Capture the cell that displays the provided text and extract its [X, Y] central coordinate. 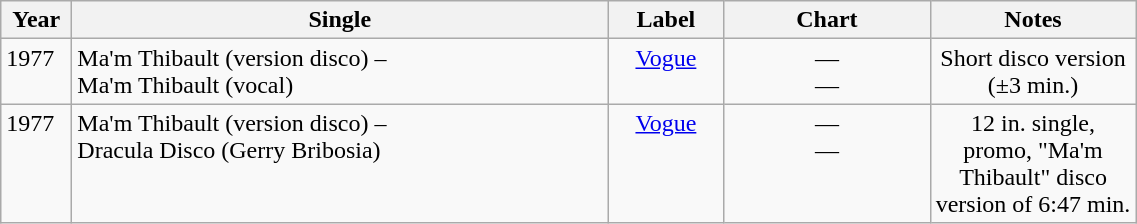
Year [36, 20]
12 in. single, promo, "Ma'm Thibault" disco version of 6:47 min. [1033, 164]
Ma'm Thibault (version disco) –Ma'm Thibault (vocal) [340, 72]
Chart [827, 20]
Single [340, 20]
Short disco version (±3 min.) [1033, 72]
Ma'm Thibault (version disco) –Dracula Disco (Gerry Bribosia) [340, 164]
Label [666, 20]
Notes [1033, 20]
